Find where the given text appears and provide that cell's center as [X, Y] coordinate. 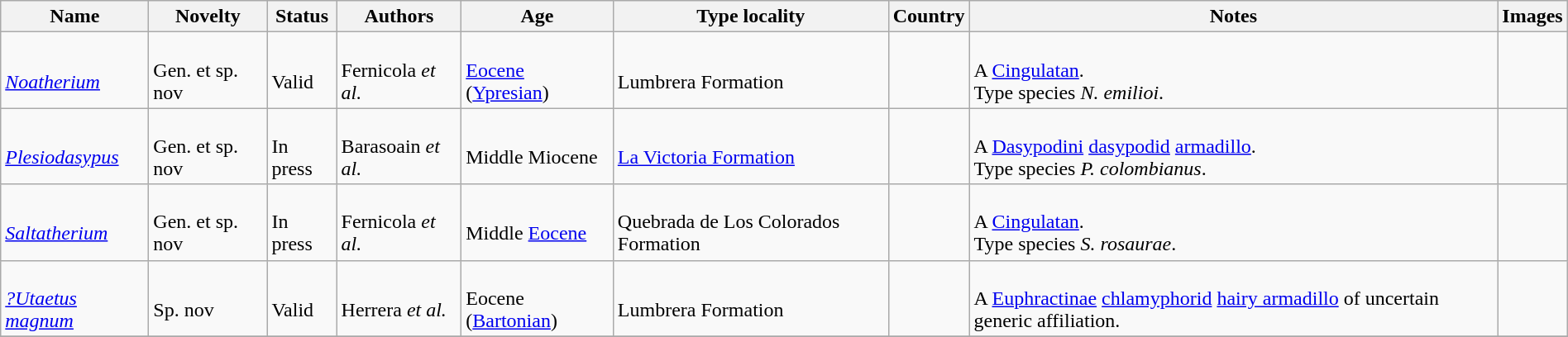
A Euphractinae chlamyphorid hairy armadillo of uncertain generic affiliation. [1234, 298]
La Victoria Formation [751, 146]
Novelty [208, 17]
A Cingulatan. Type species N. emilioi. [1234, 70]
Eocene (Ypresian) [538, 70]
Age [538, 17]
Plesiodasypus [74, 146]
Middle Eocene [538, 222]
A Dasypodini dasypodid armadillo. Type species P. colombianus. [1234, 146]
Middle Miocene [538, 146]
Images [1532, 17]
Saltatherium [74, 222]
Name [74, 17]
Country [929, 17]
Notes [1234, 17]
Quebrada de Los Colorados Formation [751, 222]
Eocene (Bartonian) [538, 298]
Authors [399, 17]
Type locality [751, 17]
Noatherium [74, 70]
Sp. nov [208, 298]
?Utaetus magnum [74, 298]
Status [302, 17]
Herrera et al. [399, 298]
Barasoain et al. [399, 146]
A Cingulatan. Type species S. rosaurae. [1234, 222]
